Return the [X, Y] coordinate for the center point of the cell that contains the specified text.  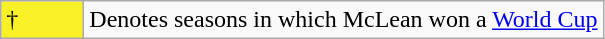
Denotes seasons in which McLean won a World Cup [344, 20]
† [42, 20]
